Identify which cell holds the provided text, then report its (x, y) central coordinate. 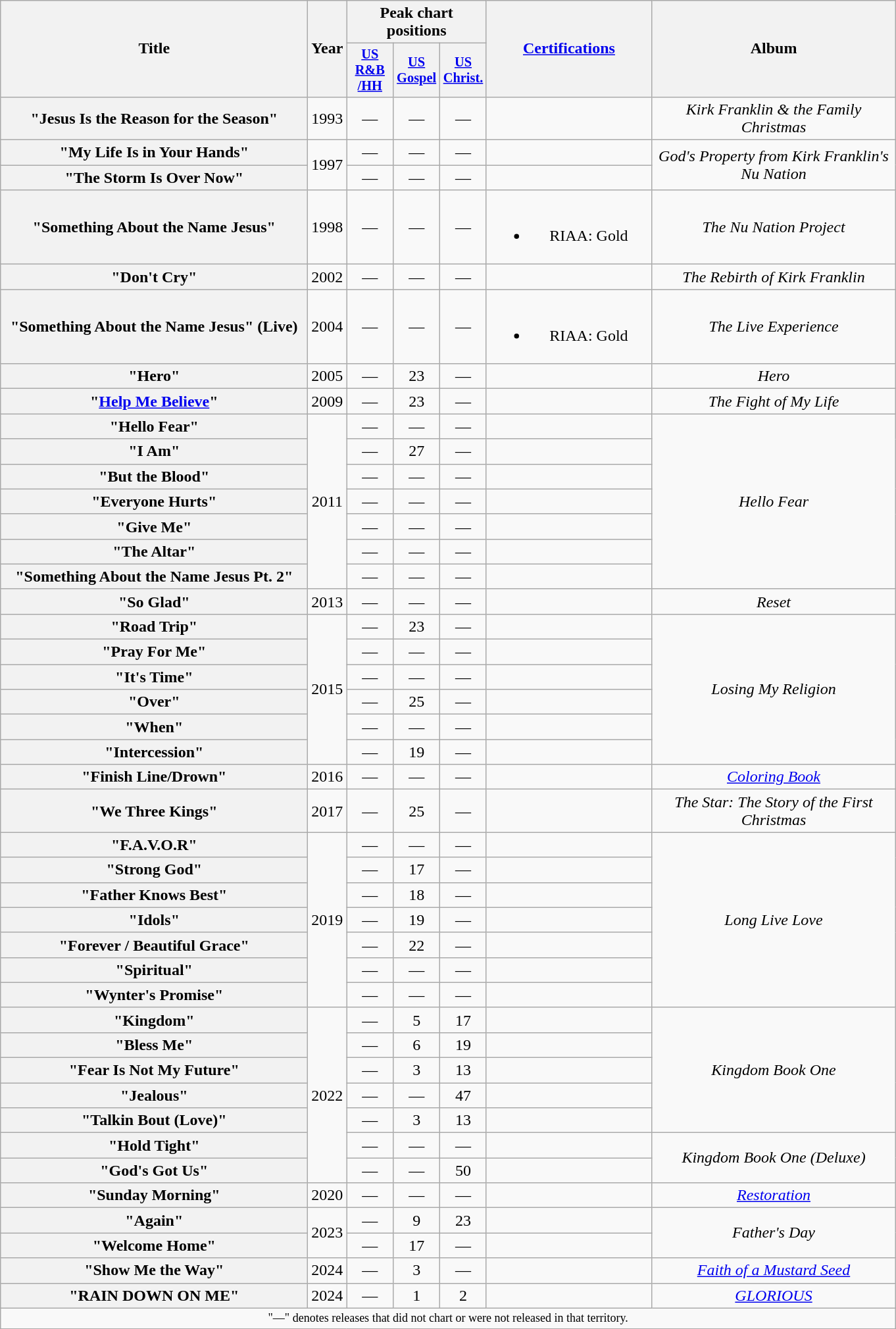
Album (774, 49)
1 (417, 1295)
2009 (328, 401)
USGospel (417, 70)
"It's Time" (154, 677)
USChrist. (463, 70)
"Give Me" (154, 526)
"Wynter's Promise" (154, 995)
"Father Knows Best" (154, 895)
2016 (328, 777)
"Idols" (154, 920)
"Don't Cry" (154, 277)
Faith of a Mustard Seed (774, 1270)
"Road Trip" (154, 626)
"Talkin Bout (Love)" (154, 1120)
2005 (328, 376)
2 (463, 1295)
1998 (328, 228)
"Welcome Home" (154, 1245)
"Something About the Name Jesus" (154, 228)
2023 (328, 1233)
9 (417, 1220)
"Intercession" (154, 752)
1997 (328, 165)
Peak chart positions (417, 22)
"Show Me the Way" (154, 1270)
22 (417, 945)
Kingdom Book One (774, 1070)
2004 (328, 326)
"Sunday Morning" (154, 1195)
"But the Blood" (154, 476)
GLORIOUS (774, 1295)
"God's Got Us" (154, 1170)
The Fight of My Life (774, 401)
"Strong God" (154, 870)
Year (328, 49)
The Nu Nation Project (774, 228)
"Fear Is Not My Future" (154, 1070)
6 (417, 1045)
"I Am" (154, 451)
"Jesus Is the Reason for the Season" (154, 118)
27 (417, 451)
18 (417, 895)
Restoration (774, 1195)
"When" (154, 727)
2022 (328, 1095)
"Hold Tight" (154, 1145)
"Help Me Believe" (154, 401)
"Forever / Beautiful Grace" (154, 945)
"Something About the Name Jesus" (Live) (154, 326)
"Over" (154, 702)
1993 (328, 118)
The Star: The Story of the First Christmas (774, 811)
"Bless Me" (154, 1045)
2002 (328, 277)
"We Three Kings" (154, 811)
"My Life Is in Your Hands" (154, 153)
Coloring Book (774, 777)
"Finish Line/Drown" (154, 777)
"F.A.V.O.R" (154, 845)
"Hello Fear" (154, 426)
Hero (774, 376)
"Jealous" (154, 1095)
"Kingdom" (154, 1020)
Losing My Religion (774, 689)
Father's Day (774, 1233)
2013 (328, 601)
The Rebirth of Kirk Franklin (774, 277)
"Something About the Name Jesus Pt. 2" (154, 576)
"Again" (154, 1220)
47 (463, 1095)
"Hero" (154, 376)
5 (417, 1020)
Long Live Love (774, 920)
Kirk Franklin & the Family Christmas (774, 118)
"RAIN DOWN ON ME" (154, 1295)
2017 (328, 811)
2015 (328, 689)
The Live Experience (774, 326)
"So Glad" (154, 601)
"Pray For Me" (154, 652)
2019 (328, 920)
"Everyone Hurts" (154, 501)
Hello Fear (774, 501)
Certifications (568, 49)
50 (463, 1170)
USR&B/HH (370, 70)
Title (154, 49)
2020 (328, 1195)
2011 (328, 501)
Kingdom Book One (Deluxe) (774, 1158)
"Spiritual" (154, 970)
"—" denotes releases that did not chart or were not released in that territory. (449, 1318)
"The Storm Is Over Now" (154, 178)
Reset (774, 601)
"The Altar" (154, 551)
God's Property from Kirk Franklin's Nu Nation (774, 165)
